Find where the given text appears and provide that cell's center as [X, Y] coordinate. 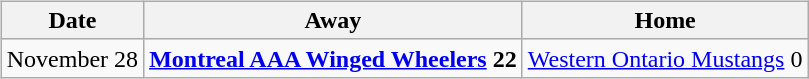
November 28 [72, 58]
Western Ontario Mustangs 0 [665, 58]
Home [665, 20]
Date [72, 20]
Away [334, 20]
Montreal AAA Winged Wheelers 22 [334, 58]
